Extract the (x, y) coordinate from the center of the cell holding the provided text.  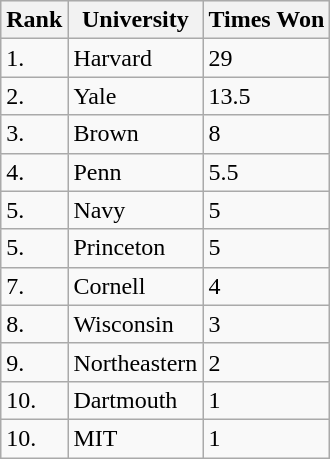
Cornell (136, 286)
Penn (136, 172)
Northeastern (136, 362)
9. (34, 362)
Princeton (136, 248)
Yale (136, 96)
4. (34, 172)
2. (34, 96)
8 (266, 134)
University (136, 20)
7. (34, 286)
Harvard (136, 58)
4 (266, 286)
29 (266, 58)
5.5 (266, 172)
Navy (136, 210)
3. (34, 134)
8. (34, 324)
2 (266, 362)
13.5 (266, 96)
Wisconsin (136, 324)
Brown (136, 134)
MIT (136, 438)
Dartmouth (136, 400)
Rank (34, 20)
1. (34, 58)
Times Won (266, 20)
3 (266, 324)
